Detect which cell encompasses the target text, then output its (x, y) center coordinate. 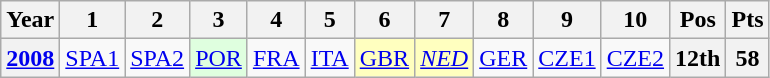
12th (698, 58)
Year (30, 20)
Pts (748, 20)
2 (158, 20)
1 (92, 20)
7 (444, 20)
CZE1 (567, 58)
GBR (384, 58)
NED (444, 58)
9 (567, 20)
5 (330, 20)
58 (748, 58)
10 (635, 20)
8 (504, 20)
Pos (698, 20)
SPA1 (92, 58)
ITA (330, 58)
6 (384, 20)
SPA2 (158, 58)
POR (219, 58)
2008 (30, 58)
3 (219, 20)
4 (276, 20)
GER (504, 58)
FRA (276, 58)
CZE2 (635, 58)
